Pinpoint the cell where the given text exists, returning its [X, Y] midpoint coordinate. 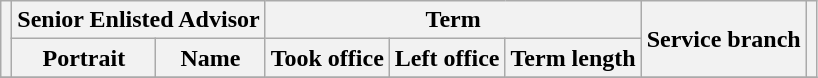
Name [210, 58]
Term length [573, 58]
Left office [447, 58]
Term [453, 20]
Senior Enlisted Advisor [138, 20]
Portrait [84, 58]
Service branch [724, 39]
Took office [327, 58]
